Return [X, Y] of the center of cell containing provided text 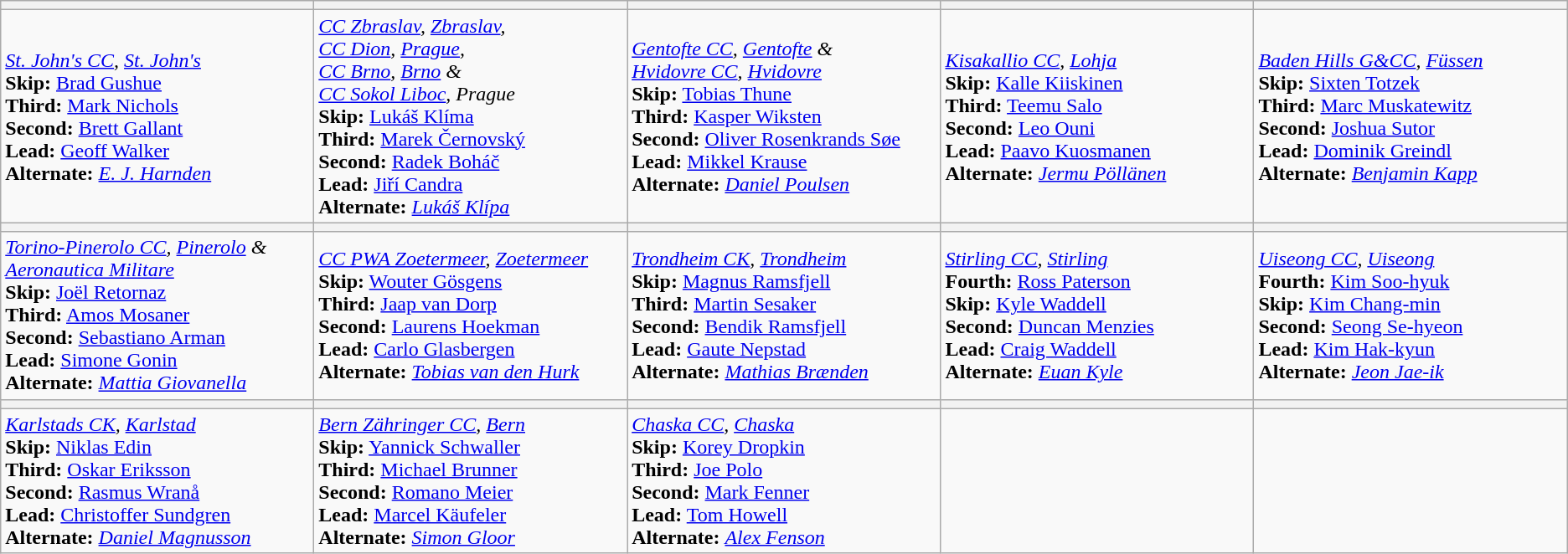
Trondheim CK, TrondheimSkip: Magnus Ramsfjell Third: Martin Sesaker Second: Bendik Ramsfjell Lead: Gaute Nepstad Alternate: Mathias Brænden [784, 315]
Kisakallio CC, LohjaSkip: Kalle Kiiskinen Third: Teemu Salo Second: Leo Ouni Lead: Paavo Kuosmanen Alternate: Jermu Pöllänen [1097, 116]
Uiseong CC, UiseongFourth: Kim Soo-hyuk Skip: Kim Chang-min Second: Seong Se-hyeon Lead: Kim Hak-kyun Alternate: Jeon Jae-ik [1411, 315]
Bern Zähringer CC, BernSkip: Yannick Schwaller Third: Michael Brunner Second: Romano Meier Lead: Marcel Käufeler Alternate: Simon Gloor [471, 480]
Stirling CC, StirlingFourth: Ross Paterson Skip: Kyle Waddell Second: Duncan Menzies Lead: Craig Waddell Alternate: Euan Kyle [1097, 315]
Karlstads CK, KarlstadSkip: Niklas Edin Third: Oskar Eriksson Second: Rasmus Wranå Lead: Christoffer Sundgren Alternate: Daniel Magnusson [157, 480]
Baden Hills G&CC, FüssenSkip: Sixten Totzek Third: Marc Muskatewitz Second: Joshua Sutor Lead: Dominik Greindl Alternate: Benjamin Kapp [1411, 116]
Chaska CC, ChaskaSkip: Korey Dropkin Third: Joe Polo Second: Mark Fenner Lead: Tom Howell Alternate: Alex Fenson [784, 480]
St. John's CC, St. John'sSkip: Brad Gushue Third: Mark Nichols Second: Brett Gallant Lead: Geoff Walker Alternate: E. J. Harnden [157, 116]
CC PWA Zoetermeer, ZoetermeerSkip: Wouter Gösgens Third: Jaap van Dorp Second: Laurens Hoekman Lead: Carlo Glasbergen Alternate: Tobias van den Hurk [471, 315]
